Capture the cell that displays the provided text and extract its (x, y) central coordinate. 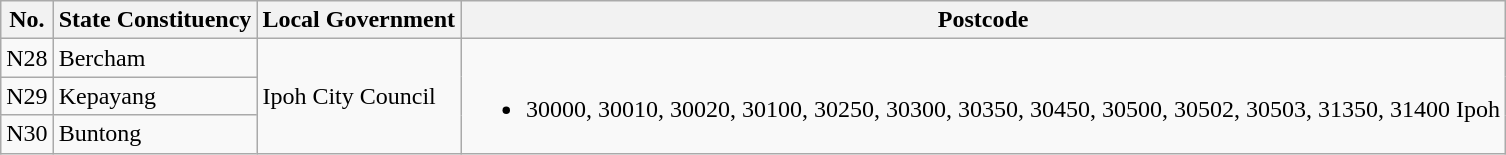
Kepayang (155, 96)
Postcode (984, 20)
Local Government (359, 20)
Ipoh City Council (359, 96)
N30 (27, 134)
N28 (27, 58)
N29 (27, 96)
State Constituency (155, 20)
Bercham (155, 58)
Buntong (155, 134)
30000, 30010, 30020, 30100, 30250, 30300, 30350, 30450, 30500, 30502, 30503, 31350, 31400 Ipoh (984, 96)
No. (27, 20)
